For the text-containing cell, return its midpoint in (X, Y) coordinate format. 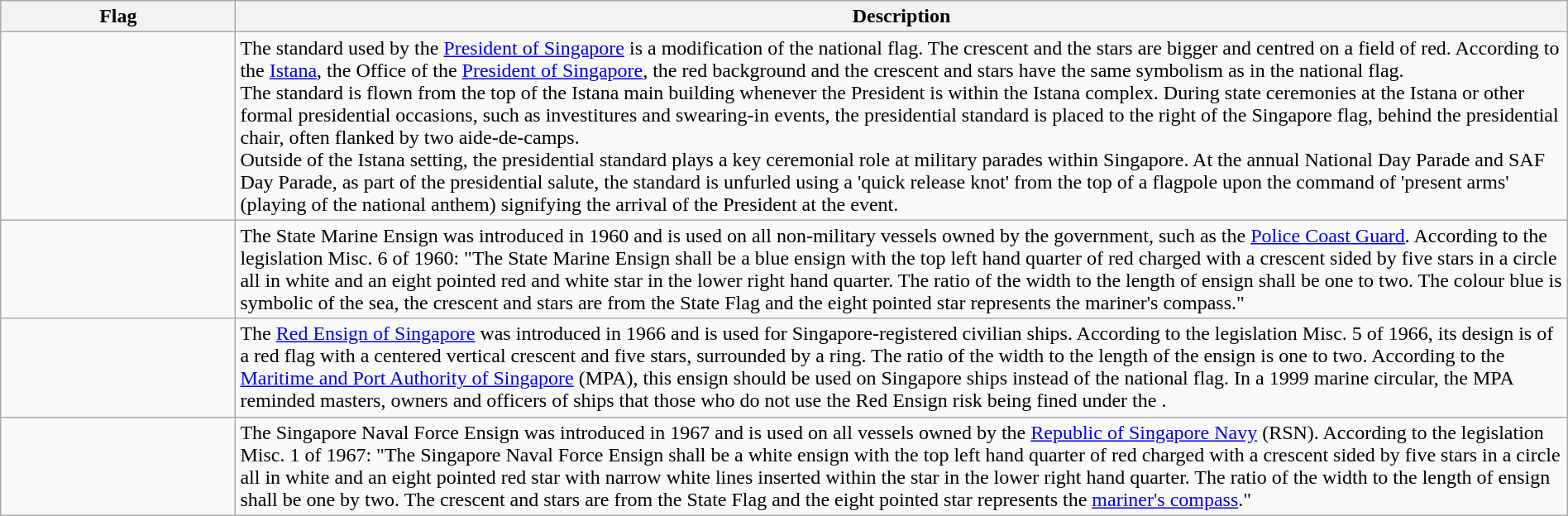
Flag (118, 17)
Description (901, 17)
